For the text-containing cell, return its midpoint in [X, Y] coordinate format. 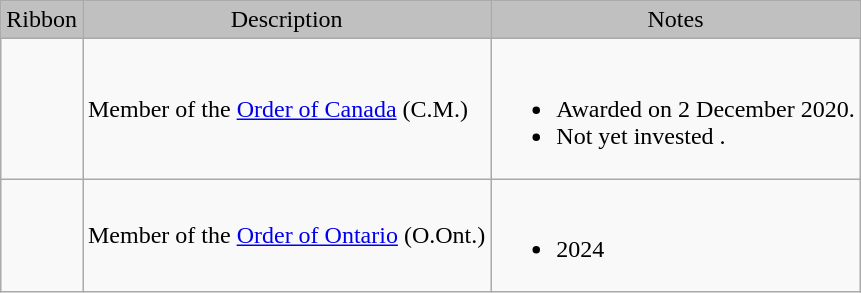
Description [286, 20]
Ribbon [42, 20]
Awarded on 2 December 2020.Not yet invested . [676, 109]
Member of the Order of Ontario (O.Ont.) [286, 236]
Notes [676, 20]
2024 [676, 236]
Member of the Order of Canada (C.M.) [286, 109]
